For the text-containing cell, return its midpoint in [x, y] coordinate format. 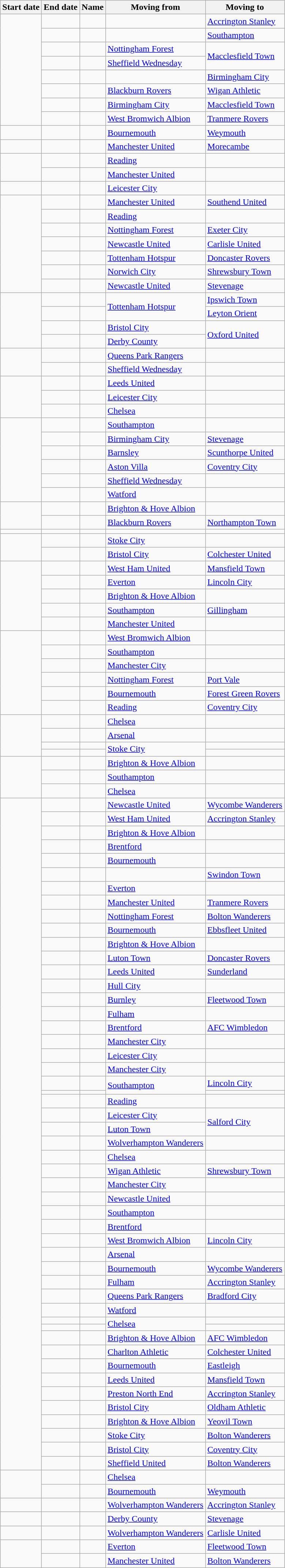
Name [93, 7]
Norwich City [156, 272]
End date [61, 7]
Sheffield United [156, 1463]
Southend United [245, 202]
Morecambe [245, 146]
Oxford United [245, 334]
Preston North End [156, 1394]
Moving from [156, 7]
Eastleigh [245, 1366]
Yeovil Town [245, 1421]
Gillingham [245, 610]
Salford City [245, 1122]
Start date [21, 7]
Hull City [156, 986]
Oldham Athletic [245, 1407]
Moving to [245, 7]
Ipswich Town [245, 300]
Leyton Orient [245, 313]
Burnley [156, 1000]
Charlton Athletic [156, 1352]
Barnsley [156, 453]
Port Vale [245, 680]
Swindon Town [245, 875]
Northampton Town [245, 522]
Bradford City [245, 1296]
Sunderland [245, 972]
Exeter City [245, 230]
Scunthorpe United [245, 453]
Aston Villa [156, 467]
Forest Green Rovers [245, 693]
Ebbsfleet United [245, 930]
